Capture the cell that displays the provided text and extract its [x, y] central coordinate. 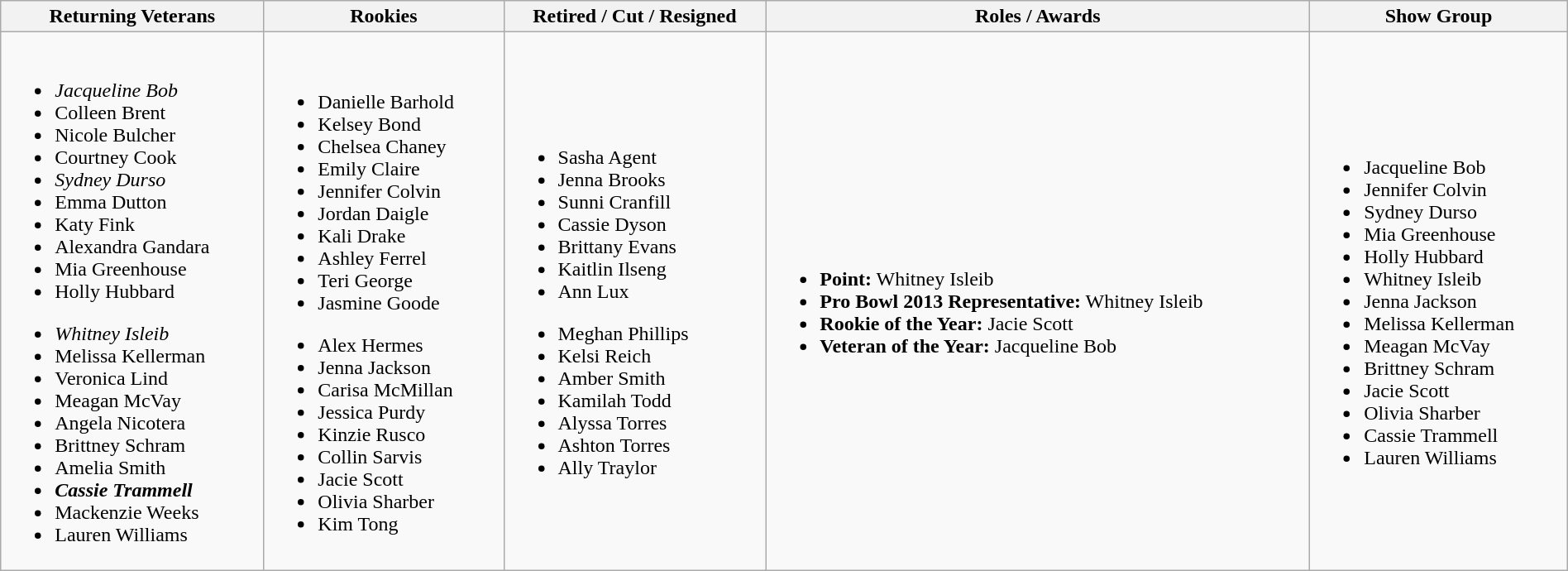
Show Group [1439, 17]
Retired / Cut / Resigned [635, 17]
Rookies [384, 17]
Returning Veterans [132, 17]
Roles / Awards [1038, 17]
Point: Whitney IsleibPro Bowl 2013 Representative: Whitney IsleibRookie of the Year: Jacie ScottVeteran of the Year: Jacqueline Bob [1038, 301]
